Pinpoint the cell where the given text exists, returning its [X, Y] midpoint coordinate. 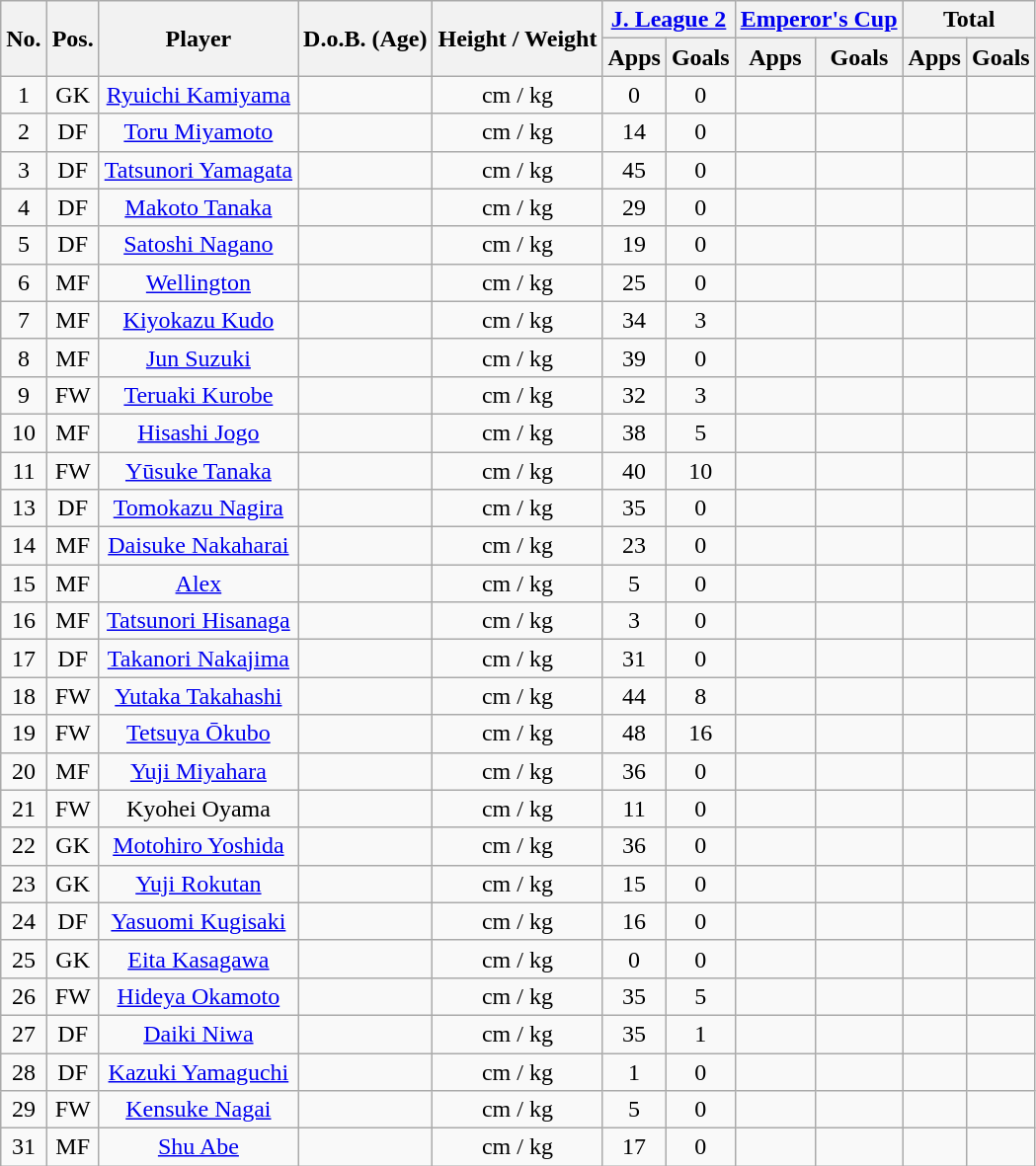
18 [24, 696]
Kensuke Nagai [198, 1110]
7 [24, 320]
13 [24, 508]
4 [24, 207]
21 [24, 809]
40 [634, 471]
24 [24, 921]
Yuji Rokutan [198, 884]
28 [24, 1071]
Ryuichi Kamiyama [198, 95]
Daiki Niwa [198, 1034]
Alex [198, 583]
Daisuke Nakaharai [198, 546]
39 [634, 357]
Jun Suzuki [198, 357]
Kazuki Yamaguchi [198, 1071]
Tatsunori Yamagata [198, 170]
D.o.B. (Age) [365, 39]
Emperor's Cup [819, 20]
Takanori Nakajima [198, 659]
26 [24, 996]
44 [634, 696]
Height / Weight [518, 39]
34 [634, 320]
Hideya Okamoto [198, 996]
Pos. [73, 39]
Tatsunori Hisanaga [198, 621]
Eita Kasagawa [198, 959]
Player [198, 39]
Makoto Tanaka [198, 207]
9 [24, 395]
Yūsuke Tanaka [198, 471]
Tomokazu Nagira [198, 508]
Hisashi Jogo [198, 432]
6 [24, 282]
32 [634, 395]
38 [634, 432]
Toru Miyamoto [198, 132]
Yutaka Takahashi [198, 696]
Kiyokazu Kudo [198, 320]
Kyohei Oyama [198, 809]
20 [24, 771]
48 [634, 734]
27 [24, 1034]
45 [634, 170]
Motohiro Yoshida [198, 846]
22 [24, 846]
Teruaki Kurobe [198, 395]
Yuji Miyahara [198, 771]
Yasuomi Kugisaki [198, 921]
Tetsuya Ōkubo [198, 734]
J. League 2 [669, 20]
Wellington [198, 282]
No. [24, 39]
Shu Abe [198, 1147]
Total [969, 20]
2 [24, 132]
Satoshi Nagano [198, 245]
